Extract the (x, y) coordinate from the center of the cell holding the provided text.  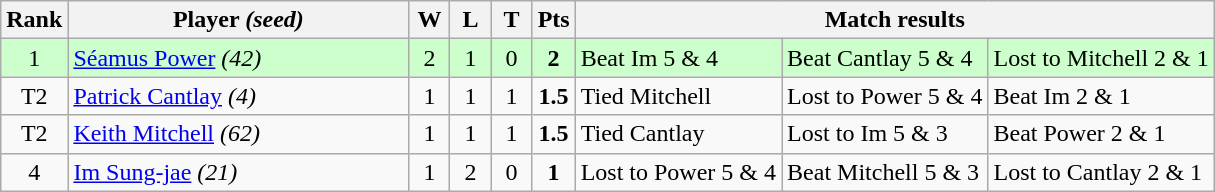
Beat Power 2 & 1 (1101, 134)
Player (seed) (238, 20)
Tied Mitchell (678, 96)
Rank (34, 20)
Lost to Mitchell 2 & 1 (1101, 58)
Beat Cantlay 5 & 4 (885, 58)
Lost to Im 5 & 3 (885, 134)
Beat Im 5 & 4 (678, 58)
Im Sung-jae (21) (238, 172)
W (430, 20)
Séamus Power (42) (238, 58)
Tied Cantlay (678, 134)
Match results (894, 20)
T (512, 20)
Pts (554, 20)
Beat Mitchell 5 & 3 (885, 172)
Keith Mitchell (62) (238, 134)
4 (34, 172)
Lost to Cantlay 2 & 1 (1101, 172)
Beat Im 2 & 1 (1101, 96)
L (470, 20)
Patrick Cantlay (4) (238, 96)
